Scan for the cell matching the given text and deliver its (x, y) coordinate at center. 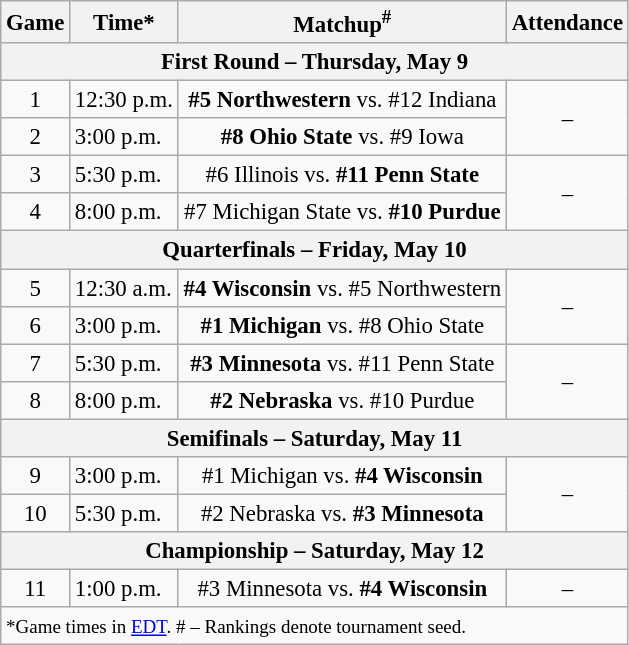
#2 Nebraska vs. #3 Minnesota (342, 513)
Attendance (567, 22)
6 (36, 325)
Time* (124, 22)
#8 Ohio State vs. #9 Iowa (342, 137)
Championship – Saturday, May 12 (315, 551)
12:30 a.m. (124, 288)
Quarterfinals – Friday, May 10 (315, 250)
Game (36, 22)
1 (36, 100)
9 (36, 476)
#2 Nebraska vs. #10 Purdue (342, 400)
4 (36, 213)
12:30 p.m. (124, 100)
8 (36, 400)
3 (36, 175)
Semifinals – Saturday, May 11 (315, 438)
#6 Illinois vs. #11 Penn State (342, 175)
#7 Michigan State vs. #10 Purdue (342, 213)
7 (36, 363)
10 (36, 513)
Matchup# (342, 22)
*Game times in EDT. # – Rankings denote tournament seed. (315, 626)
#4 Wisconsin vs. #5 Northwestern (342, 288)
#1 Michigan vs. #4 Wisconsin (342, 476)
2 (36, 137)
#3 Minnesota vs. #11 Penn State (342, 363)
5 (36, 288)
1:00 p.m. (124, 588)
#5 Northwestern vs. #12 Indiana (342, 100)
11 (36, 588)
First Round – Thursday, May 9 (315, 62)
#3 Minnesota vs. #4 Wisconsin (342, 588)
#1 Michigan vs. #8 Ohio State (342, 325)
